Search for the cell housing the specified text and yield its [X, Y] center coordinate. 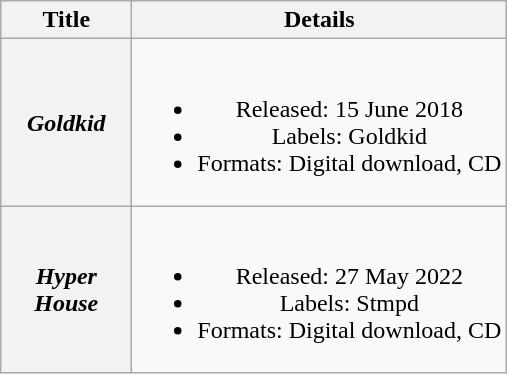
Released: 27 May 2022Labels: StmpdFormats: Digital download, CD [320, 290]
Title [66, 20]
Hyper House [66, 290]
Goldkid [66, 122]
Details [320, 20]
Released: 15 June 2018Labels: GoldkidFormats: Digital download, CD [320, 122]
